Return the [x, y] coordinate for the center point of the cell that contains the specified text.  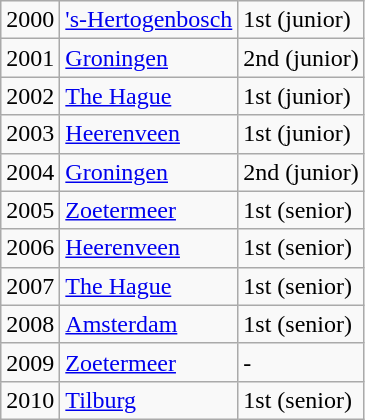
2007 [30, 286]
2001 [30, 58]
2009 [30, 362]
Amsterdam [149, 324]
2008 [30, 324]
2003 [30, 134]
2005 [30, 210]
2004 [30, 172]
's-Hertogenbosch [149, 20]
2006 [30, 248]
2010 [30, 400]
Tilburg [149, 400]
2002 [30, 96]
2000 [30, 20]
- [301, 362]
